For the text-containing cell, return its midpoint in [X, Y] coordinate format. 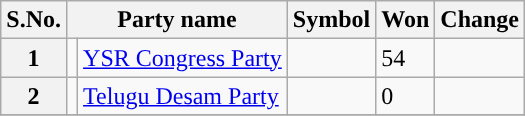
54 [406, 58]
Symbol [331, 20]
2 [34, 96]
YSR Congress Party [183, 58]
Change [480, 20]
Party name [176, 20]
0 [406, 96]
1 [34, 58]
Telugu Desam Party [183, 96]
S.No. [34, 20]
Won [406, 20]
